Locate the cell with the specified text and output its (x, y) center coordinate. 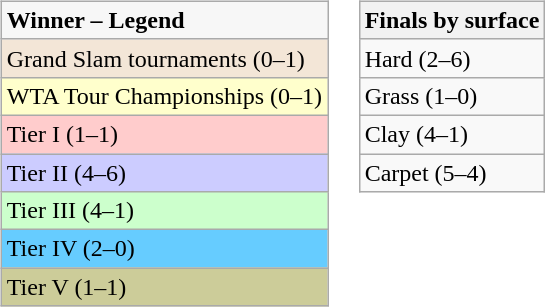
Hard (2–6) (452, 58)
Grass (1–0) (452, 96)
WTA Tour Championships (0–1) (164, 96)
Finals by surface (452, 20)
Tier IV (2–0) (164, 249)
Winner – Legend (164, 20)
Tier II (4–6) (164, 173)
Carpet (5–4) (452, 173)
Grand Slam tournaments (0–1) (164, 58)
Tier I (1–1) (164, 134)
Clay (4–1) (452, 134)
Tier V (1–1) (164, 287)
Tier III (4–1) (164, 211)
